Scan for the cell matching the given text and deliver its (X, Y) coordinate at center. 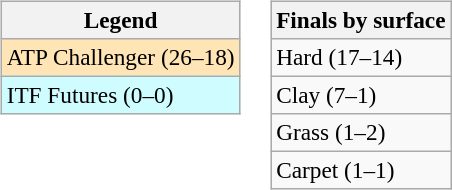
ITF Futures (0–0) (120, 95)
Carpet (1–1) (361, 171)
ATP Challenger (26–18) (120, 57)
Finals by surface (361, 20)
Hard (17–14) (361, 57)
Grass (1–2) (361, 133)
Clay (7–1) (361, 95)
Legend (120, 20)
